For the text-containing cell, return its midpoint in (x, y) coordinate format. 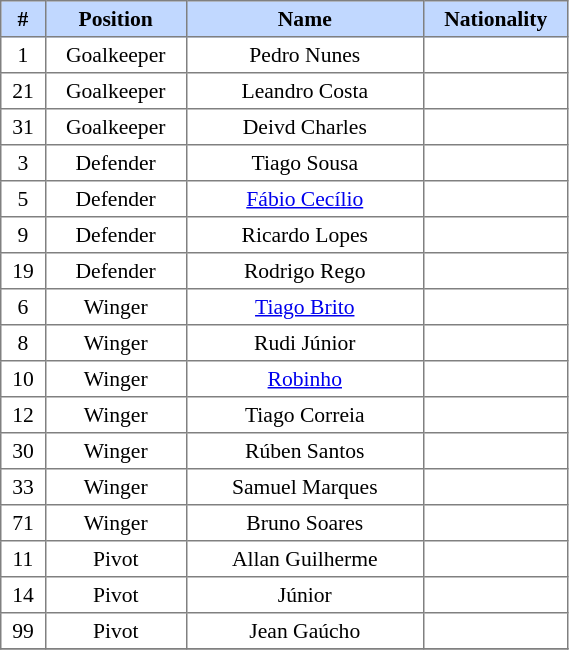
11 (23, 559)
Rudi Júnior (304, 343)
10 (23, 379)
30 (23, 451)
19 (23, 271)
Ricardo Lopes (304, 235)
1 (23, 55)
5 (23, 199)
Samuel Marques (304, 487)
31 (23, 127)
Leandro Costa (304, 91)
6 (23, 307)
12 (23, 415)
Nationality (496, 19)
Robinho (304, 379)
21 (23, 91)
Rodrigo Rego (304, 271)
Pedro Nunes (304, 55)
Fábio Cecílio (304, 199)
Position (116, 19)
3 (23, 163)
9 (23, 235)
Tiago Correia (304, 415)
99 (23, 631)
8 (23, 343)
Bruno Soares (304, 523)
Allan Guilherme (304, 559)
Rúben Santos (304, 451)
# (23, 19)
Name (304, 19)
14 (23, 595)
33 (23, 487)
Deivd Charles (304, 127)
Tiago Sousa (304, 163)
Júnior (304, 595)
Jean Gaúcho (304, 631)
Tiago Brito (304, 307)
71 (23, 523)
